Scan for the cell matching the given text and deliver its [X, Y] coordinate at center. 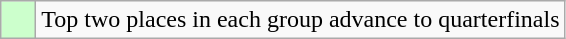
Top two places in each group advance to quarterfinals [300, 20]
